Output the [x, y] coordinate of the center of the cell containing the given text.  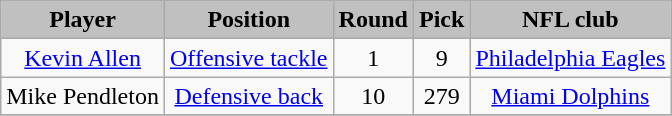
Round [373, 20]
279 [441, 96]
Defensive back [248, 96]
Offensive tackle [248, 58]
Miami Dolphins [570, 96]
Player [83, 20]
Kevin Allen [83, 58]
Position [248, 20]
10 [373, 96]
Mike Pendleton [83, 96]
NFL club [570, 20]
9 [441, 58]
1 [373, 58]
Pick [441, 20]
Philadelphia Eagles [570, 58]
